Determine the [x, y] coordinate at the center of the cell enclosing the given text.  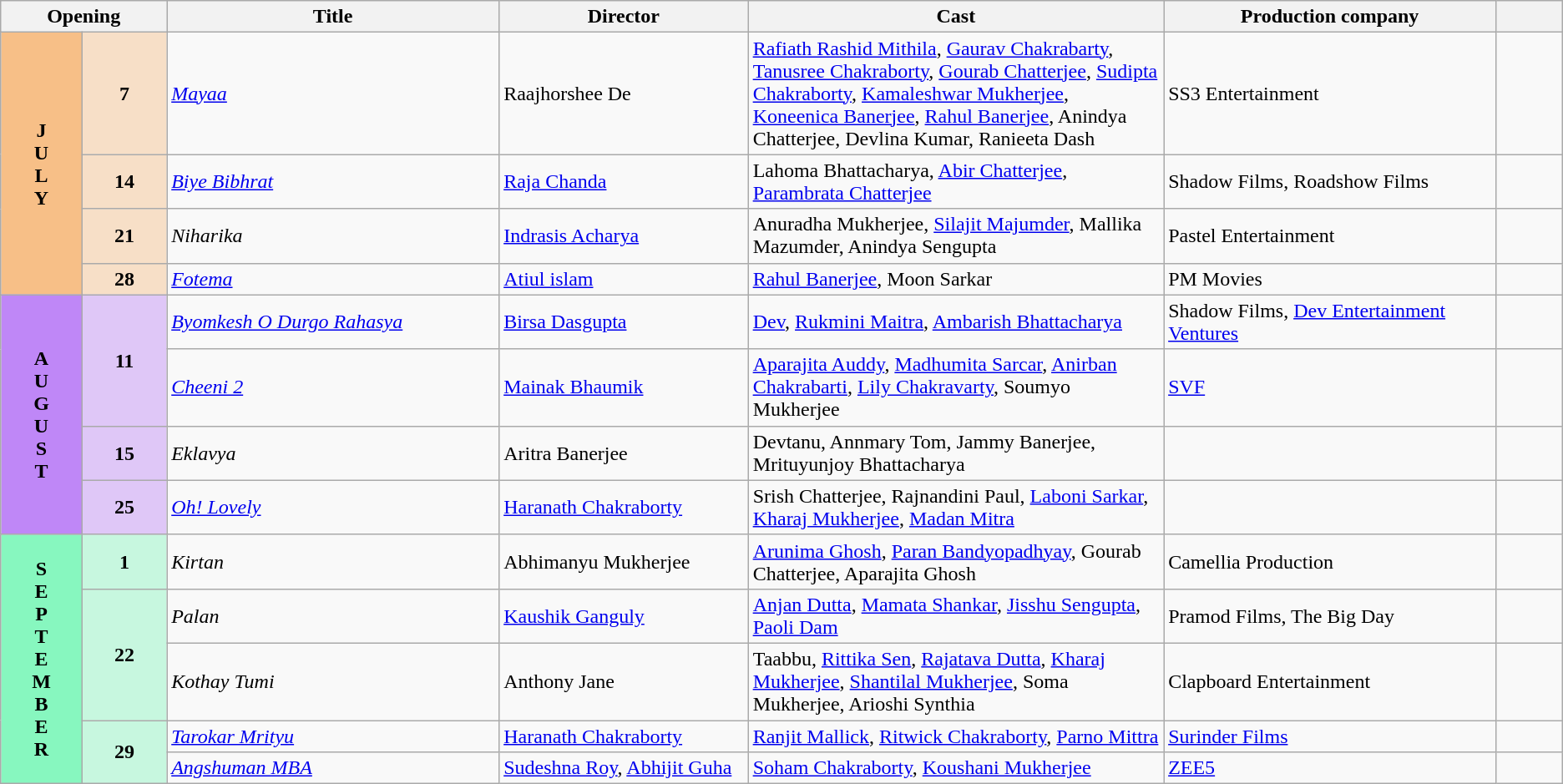
Director [624, 17]
Anjan Dutta, Mamata Shankar, Jisshu Sengupta, Paoli Dam [955, 616]
7 [124, 94]
Raja Chanda [624, 182]
Aritra Banerjee [624, 453]
Anthony Jane [624, 681]
Anuradha Mukherjee, Silajit Majumder, Mallika Mazumder, Anindya Sengupta [955, 235]
Oh! Lovely [333, 508]
28 [124, 279]
Rahul Banerjee, Moon Sarkar [955, 279]
Mayaa [333, 94]
11 [124, 361]
Palan [333, 616]
29 [124, 751]
Shadow Films, Roadshow Films [1330, 182]
22 [124, 655]
Niharika [333, 235]
Srish Chatterjee, Rajnandini Paul, Laboni Sarkar, Kharaj Mukherjee, Madan Mitra [955, 508]
Cast [955, 17]
Ranjit Mallick, Ritwick Chakraborty, Parno Mittra [955, 736]
SVF [1330, 387]
14 [124, 182]
1 [124, 561]
SEPTEMBER [42, 659]
Fotema [333, 279]
Opening [83, 17]
Camellia Production [1330, 561]
Dev, Rukmini Maitra, Ambarish Bhattacharya [955, 322]
ZEE5 [1330, 768]
Raajhorshee De [624, 94]
Atiul islam [624, 279]
Arunima Ghosh, Paran Bandyopadhyay, Gourab Chatterjee, Aparajita Ghosh [955, 561]
Tarokar Mrityu [333, 736]
Angshuman MBA [333, 768]
Birsa Dasgupta [624, 322]
Shadow Films, Dev Entertainment Ventures [1330, 322]
15 [124, 453]
Kaushik Ganguly [624, 616]
Production company [1330, 17]
SS3 Entertainment [1330, 94]
Surinder Films [1330, 736]
Cheeni 2 [333, 387]
25 [124, 508]
Devtanu, Annmary Tom, Jammy Banerjee, Mrituyunjoy Bhattacharya [955, 453]
Soham Chakraborty, Koushani Mukherjee [955, 768]
Mainak Bhaumik [624, 387]
AUGUST [42, 414]
Clapboard Entertainment [1330, 681]
JUL Y [42, 164]
Kirtan [333, 561]
21 [124, 235]
Lahoma Bhattacharya, Abir Chatterjee, Parambrata Chatterjee [955, 182]
Biye Bibhrat [333, 182]
Pramod Films, The Big Day [1330, 616]
Abhimanyu Mukherjee [624, 561]
Byomkesh O Durgo Rahasya [333, 322]
Title [333, 17]
Aparajita Auddy, Madhumita Sarcar, Anirban Chakrabarti, Lily Chakravarty, Soumyo Mukherjee [955, 387]
PM Movies [1330, 279]
Kothay Tumi [333, 681]
Indrasis Acharya [624, 235]
Taabbu, Rittika Sen, Rajatava Dutta, Kharaj Mukherjee, Shantilal Mukherjee, Soma Mukherjee, Arioshi Synthia [955, 681]
Sudeshna Roy, Abhijit Guha [624, 768]
Eklavya [333, 453]
Pastel Entertainment [1330, 235]
